Return the (x, y) coordinate for the center point of the cell that contains the specified text.  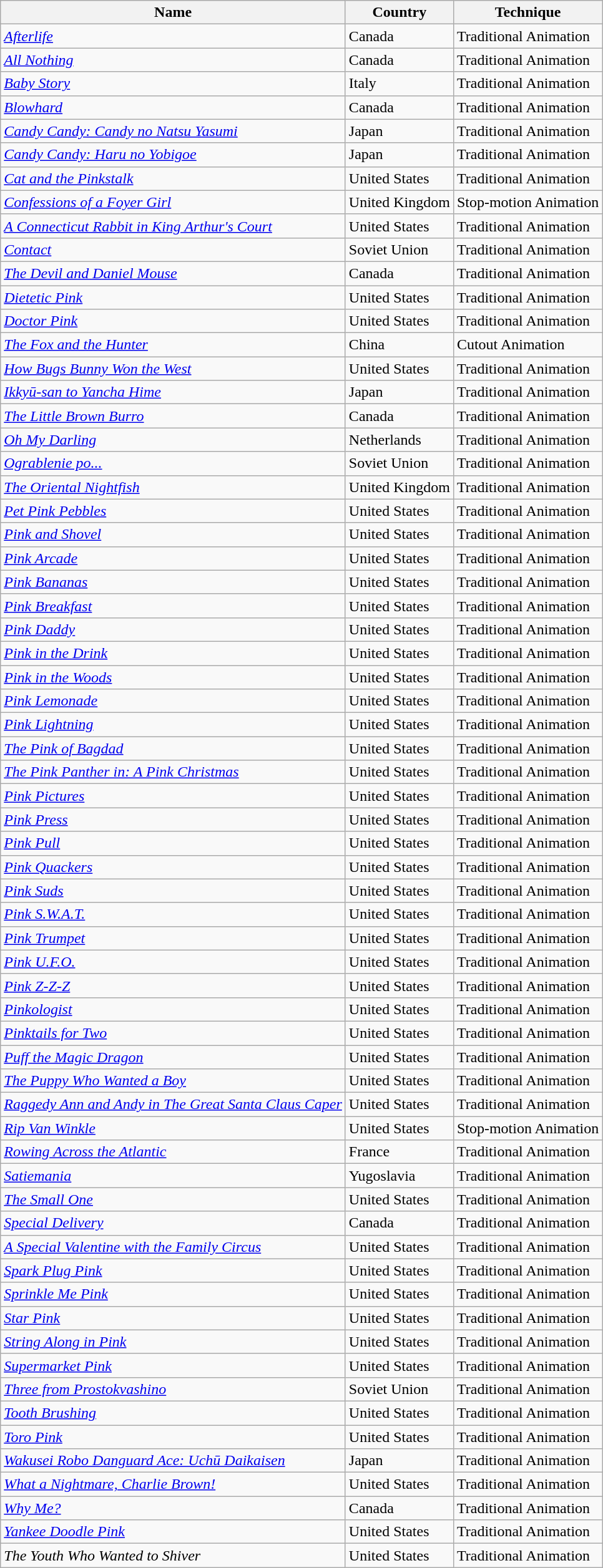
Oh My Darling (174, 440)
Technique (527, 12)
Doctor Pink (174, 321)
Why Me? (174, 1508)
Supermarket Pink (174, 1365)
Ikkyū-san to Yancha Hime (174, 392)
The Puppy Who Wanted a Boy (174, 1081)
Contact (174, 249)
Pink in the Woods (174, 677)
What a Nightmare, Charlie Brown! (174, 1484)
Pink Lightning (174, 725)
Pink Quackers (174, 867)
Special Delivery (174, 1223)
Pink and Shovel (174, 535)
Cat and the Pinkstalk (174, 178)
Toro Pink (174, 1436)
Star Pink (174, 1318)
Pink Z-Z-Z (174, 985)
A Connecticut Rabbit in King Arthur's Court (174, 226)
Pink Pull (174, 843)
Italy (400, 84)
Pink Press (174, 820)
Rip Van Winkle (174, 1128)
Dietetic Pink (174, 298)
A Special Valentine with the Family Circus (174, 1247)
Country (400, 12)
Pink Breakfast (174, 606)
The Oriental Nightfish (174, 487)
Spark Plug Pink (174, 1270)
Yankee Doodle Pink (174, 1532)
Pet Pink Pebbles (174, 511)
The Pink of Bagdad (174, 748)
Netherlands (400, 440)
Blowhard (174, 107)
How Bugs Bunny Won the West (174, 369)
Yugoslavia (400, 1176)
Three from Prostokvashino (174, 1389)
Pink Pictures (174, 796)
Tooth Brushing (174, 1413)
Afterlife (174, 36)
Pink Lemonade (174, 701)
China (400, 345)
Puff the Magic Dragon (174, 1057)
Pink Arcade (174, 558)
Raggedy Ann and Andy in The Great Santa Claus Caper (174, 1105)
Pink Daddy (174, 629)
Pink in the Drink (174, 653)
Pink S.W.A.T. (174, 914)
Cutout Animation (527, 345)
All Nothing (174, 60)
The Fox and the Hunter (174, 345)
The Little Brown Burro (174, 416)
Wakusei Robo Danguard Ace: Uchū Daikaisen (174, 1461)
Pinkologist (174, 1009)
Pinktails for Two (174, 1033)
Candy Candy: Candy no Natsu Yasumi (174, 131)
Candy Candy: Haru no Yobigoe (174, 155)
Satiemania (174, 1176)
Confessions of a Foyer Girl (174, 202)
String Along in Pink (174, 1342)
Pink Bananas (174, 582)
Pink Suds (174, 891)
Pink Trumpet (174, 938)
Sprinkle Me Pink (174, 1294)
Rowing Across the Atlantic (174, 1152)
Name (174, 12)
The Pink Panther in: A Pink Christmas (174, 772)
Baby Story (174, 84)
The Youth Who Wanted to Shiver (174, 1556)
France (400, 1152)
The Devil and Daniel Mouse (174, 273)
Pink U.F.O. (174, 962)
Ograblenie po... (174, 463)
The Small One (174, 1199)
